Search for the cell housing the specified text and yield its (x, y) center coordinate. 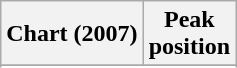
Peakposition (189, 34)
Chart (2007) (72, 34)
